Detect which cell encompasses the target text, then output its [X, Y] center coordinate. 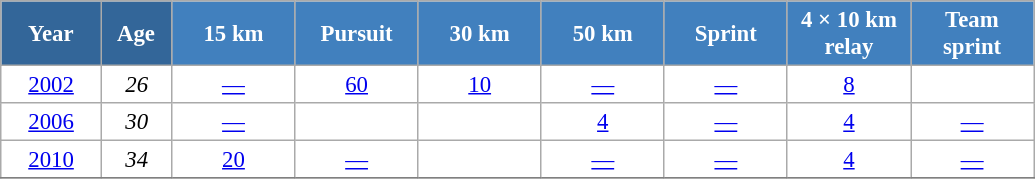
20 [234, 160]
Age [136, 34]
34 [136, 160]
4 × 10 km relay [848, 34]
2006 [52, 122]
10 [480, 85]
Pursuit [356, 34]
Sprint [726, 34]
2002 [52, 85]
15 km [234, 34]
30 km [480, 34]
2010 [52, 160]
8 [848, 85]
30 [136, 122]
Team sprint [972, 34]
50 km [602, 34]
Year [52, 34]
60 [356, 85]
26 [136, 85]
